For the text-containing cell, return its midpoint in (x, y) coordinate format. 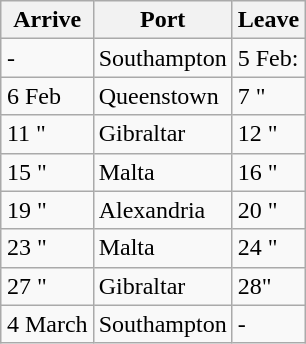
Port (162, 20)
5 Feb: (268, 58)
4 March (47, 324)
23 " (47, 248)
20 " (268, 210)
Queenstown (162, 96)
16 " (268, 172)
Leave (268, 20)
19 " (47, 210)
11 " (47, 134)
15 " (47, 172)
12 " (268, 134)
6 Feb (47, 96)
28" (268, 286)
7 " (268, 96)
24 " (268, 248)
27 " (47, 286)
Alexandria (162, 210)
Arrive (47, 20)
